For the text-containing cell, return its midpoint in (X, Y) coordinate format. 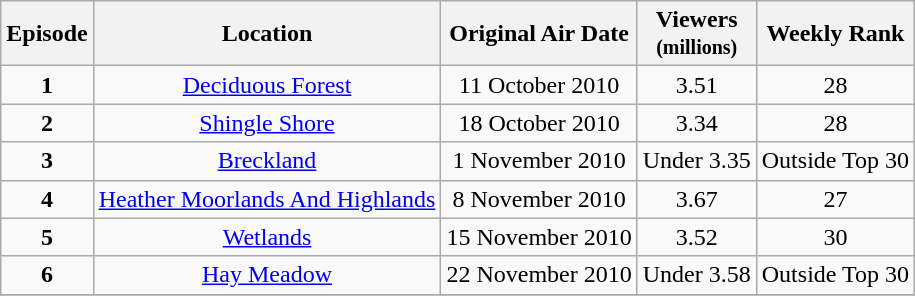
1 (47, 85)
Weekly Rank (835, 34)
Episode (47, 34)
Heather Moorlands And Highlands (267, 199)
5 (47, 237)
1 November 2010 (539, 161)
27 (835, 199)
3.51 (696, 85)
3 (47, 161)
11 October 2010 (539, 85)
30 (835, 237)
Viewers(millions) (696, 34)
3.52 (696, 237)
Breckland (267, 161)
22 November 2010 (539, 275)
6 (47, 275)
Deciduous Forest (267, 85)
Hay Meadow (267, 275)
Shingle Shore (267, 123)
Wetlands (267, 237)
15 November 2010 (539, 237)
Under 3.35 (696, 161)
18 October 2010 (539, 123)
Original Air Date (539, 34)
8 November 2010 (539, 199)
Location (267, 34)
2 (47, 123)
4 (47, 199)
Under 3.58 (696, 275)
3.34 (696, 123)
3.67 (696, 199)
